Provide the (x, y) coordinate of the cell's center where the given text is located.  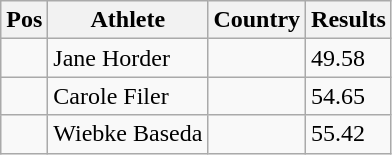
Results (349, 20)
Wiebke Baseda (128, 134)
49.58 (349, 58)
Jane Horder (128, 58)
54.65 (349, 96)
Athlete (128, 20)
55.42 (349, 134)
Country (257, 20)
Carole Filer (128, 96)
Pos (24, 20)
